Identify which cell holds the provided text, then report its [X, Y] central coordinate. 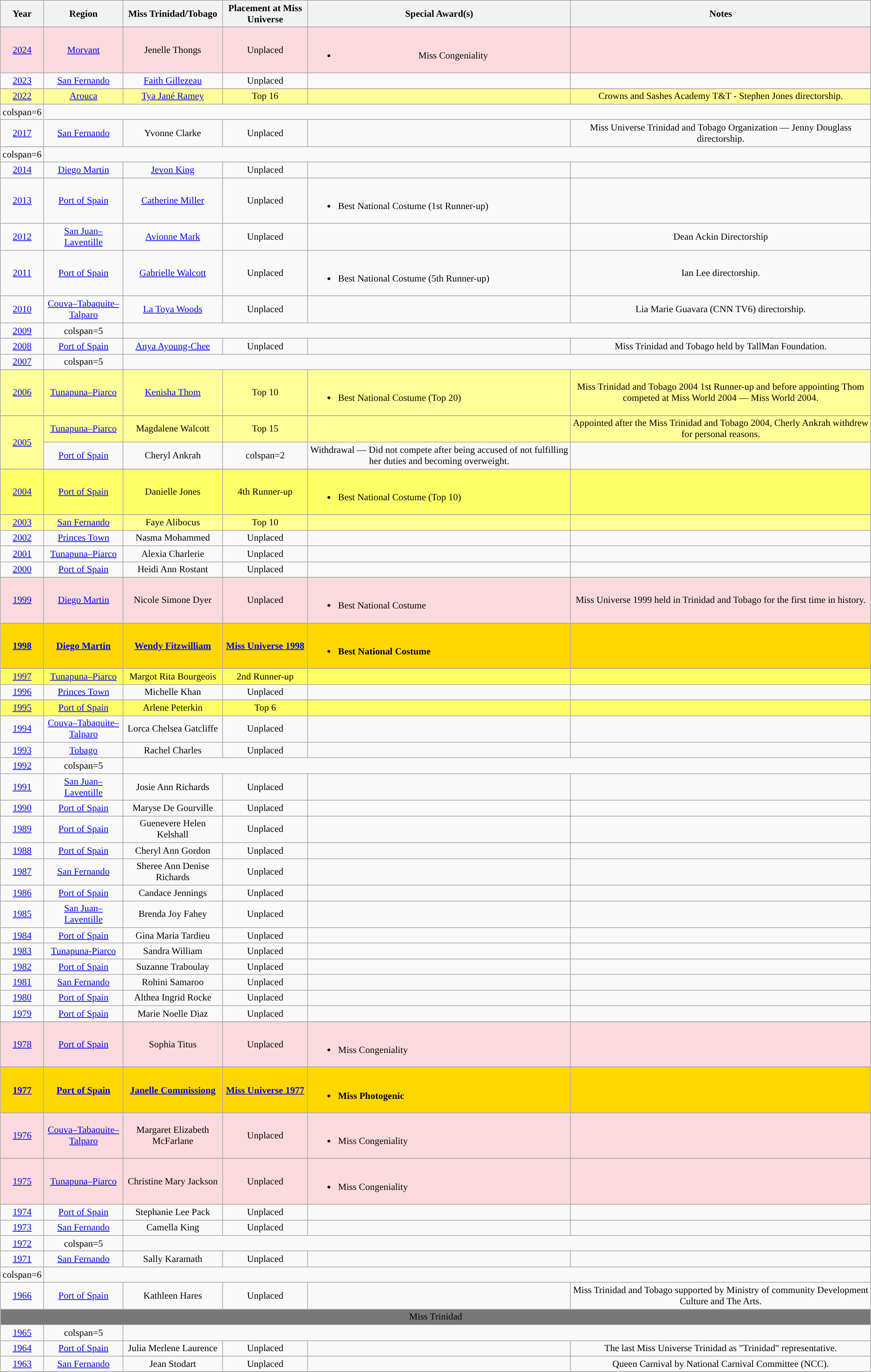
Brenda Joy Fahey [173, 914]
Special Award(s) [439, 13]
Heidi Ann Rostant [173, 569]
1984 [22, 935]
Camella King [173, 1228]
2023 [22, 80]
Top 6 [265, 708]
4th Runner-up [265, 491]
Miss Universe 1999 held in Trinidad and Tobago for the first time in history. [721, 600]
Dean Ackin Directorship [721, 237]
2022 [22, 96]
Miss Trinidad and Tobago 2004 1st Runner-up and before appointing Thom competed at Miss World 2004 — Miss World 2004. [721, 392]
Best National Costume (5th Runner-up) [439, 273]
Miss Photogenic [439, 1090]
1974 [22, 1212]
Jenelle Thongs [173, 50]
1982 [22, 967]
Morvant [83, 50]
2004 [22, 491]
Notes [721, 13]
1998 [22, 646]
1989 [22, 829]
Kenisha Thom [173, 392]
Lorca Chelsea Gatcliffe [173, 729]
1993 [22, 750]
Crowns and Sashes Academy T&T - Stephen Jones directorship. [721, 96]
Janelle Commissiong [173, 1090]
1966 [22, 1296]
1971 [22, 1259]
Withdrawal — Did not compete after being accused of not fulfilling her duties and becoming overweight. [439, 456]
1975 [22, 1181]
1980 [22, 998]
1963 [22, 1364]
Gina Maria Tardieu [173, 935]
Suzanne Traboulay [173, 967]
1972 [22, 1243]
1983 [22, 951]
2nd Runner-up [265, 676]
Margot Rita Bourgeois [173, 676]
1991 [22, 787]
1988 [22, 850]
Sheree Ann Denise Richards [173, 872]
Miss Universe Trinidad and Tobago Organization — Jenny Douglass directorship. [721, 133]
Wendy Fitzwilliam [173, 646]
1977 [22, 1090]
2005 [22, 442]
2024 [22, 50]
1996 [22, 692]
Faye Alibocus [173, 523]
Miss Universe 1977 [265, 1090]
Year [22, 13]
1986 [22, 893]
Danielle Jones [173, 491]
Stephanie Lee Pack [173, 1212]
Region [83, 13]
Miss Trinidad and Tobago held by TallMan Foundation. [721, 346]
Placement at Miss Universe [265, 13]
2012 [22, 237]
1999 [22, 600]
Arouca [83, 96]
1965 [22, 1333]
Michelle Khan [173, 692]
2007 [22, 362]
Miss Trinidad [436, 1317]
Best National Costume (1st Runner-up) [439, 200]
Ian Lee directorship. [721, 273]
Marie Noelle Diaz [173, 1013]
Tunapuna-Piarco [83, 951]
Top 15 [265, 429]
Sandra William [173, 951]
1985 [22, 914]
Nasma Mohammed [173, 538]
Cheryl Ann Gordon [173, 850]
Jevon King [173, 170]
2017 [22, 133]
Rachel Charles [173, 750]
Cheryl Ankrah [173, 456]
Magdalene Walcott [173, 429]
1978 [22, 1044]
1997 [22, 676]
Kathleen Hares [173, 1296]
2014 [22, 170]
1992 [22, 766]
Queen Carnival by National Carnival Committee (NCC). [721, 1364]
Alexia Charlerie [173, 554]
La Toya Woods [173, 309]
Nicole Simone Dyer [173, 600]
Lia Marie Guavara (CNN TV6) directorship. [721, 309]
1981 [22, 982]
2001 [22, 554]
1973 [22, 1228]
1976 [22, 1136]
Arlene Peterkin [173, 708]
Anya Ayoung-Chee [173, 346]
2003 [22, 523]
Guenevere Helen Kelshall [173, 829]
Miss Universe 1998 [265, 646]
2008 [22, 346]
2010 [22, 309]
Julia Merlene Laurence [173, 1348]
Jean Stodart [173, 1364]
1987 [22, 872]
Catherine Miller [173, 200]
colspan=2 [265, 456]
2002 [22, 538]
Faith Gillezeau [173, 80]
2011 [22, 273]
2000 [22, 569]
Miss Trinidad and Tobago supported by Ministry of community Development Culture and The Arts. [721, 1296]
Top 16 [265, 96]
Gabrielle Walcott [173, 273]
Avionne Mark [173, 237]
1995 [22, 708]
Margaret Elizabeth McFarlane [173, 1136]
Best National Costume (Top 20) [439, 392]
Best National Costume (Top 10) [439, 491]
Josie Ann Richards [173, 787]
The last Miss Universe Trinidad as "Trinidad" representative. [721, 1348]
2013 [22, 200]
Appointed after the Miss Trinidad and Tobago 2004, Cherly Ankrah withdrew for personal reasons. [721, 429]
Althea Ingrid Rocke [173, 998]
Rohini Samaroo [173, 982]
Christine Mary Jackson [173, 1181]
Yvonne Clarke [173, 133]
Sophia Titus [173, 1044]
Tobago [83, 750]
Candace Jennings [173, 893]
Maryse De Gourville [173, 808]
Miss Trinidad/Tobago [173, 13]
Tya Jané Ramey [173, 96]
2009 [22, 331]
Sally Karamath [173, 1259]
1979 [22, 1013]
2006 [22, 392]
1994 [22, 729]
1964 [22, 1348]
1990 [22, 808]
